Pinpoint the cell where the given text exists, returning its [x, y] midpoint coordinate. 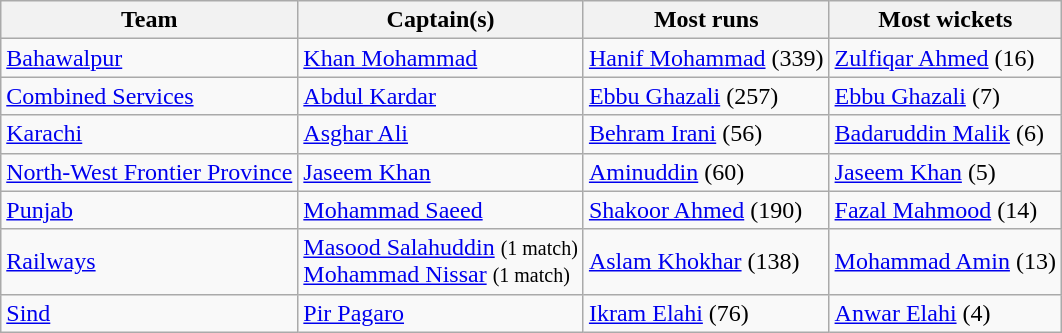
Jaseem Khan [441, 172]
Ebbu Ghazali (257) [706, 96]
Captain(s) [441, 20]
Pir Pagaro [441, 313]
Team [150, 20]
Sind [150, 313]
Punjab [150, 210]
Bahawalpur [150, 58]
Anwar Elahi (4) [945, 313]
Zulfiqar Ahmed (16) [945, 58]
Badaruddin Malik (6) [945, 134]
Hanif Mohammad (339) [706, 58]
Most wickets [945, 20]
Masood Salahuddin (1 match)Mohammad Nissar (1 match) [441, 262]
North-West Frontier Province [150, 172]
Aminuddin (60) [706, 172]
Railways [150, 262]
Khan Mohammad [441, 58]
Asghar Ali [441, 134]
Abdul Kardar [441, 96]
Combined Services [150, 96]
Shakoor Ahmed (190) [706, 210]
Most runs [706, 20]
Mohammad Amin (13) [945, 262]
Ebbu Ghazali (7) [945, 96]
Fazal Mahmood (14) [945, 210]
Behram Irani (56) [706, 134]
Jaseem Khan (5) [945, 172]
Mohammad Saeed [441, 210]
Karachi [150, 134]
Ikram Elahi (76) [706, 313]
Aslam Khokhar (138) [706, 262]
